Find where the given text appears and provide that cell's center as (X, Y) coordinate. 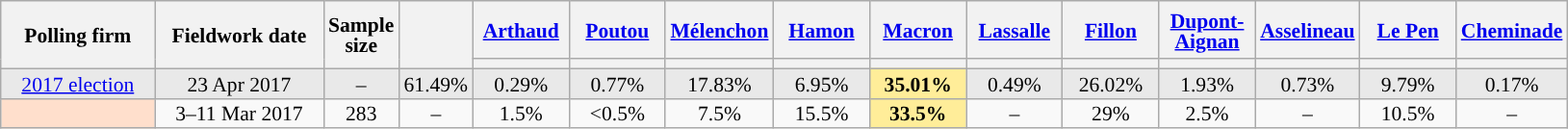
15.5% (821, 114)
17.83% (719, 83)
Dupont-Aignan (1207, 30)
0.77% (617, 83)
Lassalle (1015, 30)
26.02% (1111, 83)
Asselineau (1307, 30)
2017 election (78, 83)
Fillon (1111, 30)
0.73% (1307, 83)
7.5% (719, 114)
Cheminade (1512, 30)
Polling firm (78, 35)
Arthaud (521, 30)
Mélenchon (719, 30)
29% (1111, 114)
Le Pen (1408, 30)
Samplesize (361, 35)
1.93% (1207, 83)
Hamon (821, 30)
9.79% (1408, 83)
10.5% (1408, 114)
<0.5% (617, 114)
3–11 Mar 2017 (239, 114)
Macron (918, 30)
0.29% (521, 83)
6.95% (821, 83)
61.49% (435, 83)
33.5% (918, 114)
0.49% (1015, 83)
2.5% (1207, 114)
Fieldwork date (239, 35)
0.17% (1512, 83)
23 Apr 2017 (239, 83)
283 (361, 114)
Poutou (617, 30)
1.5% (521, 114)
35.01% (918, 83)
